Find where the given text appears and provide that cell's center as [X, Y] coordinate. 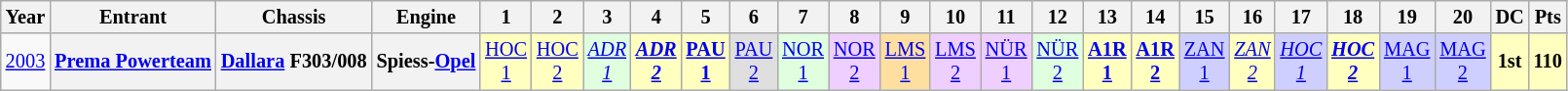
ADR1 [608, 62]
ZAN2 [1252, 62]
ADR2 [656, 62]
ZAN1 [1205, 62]
4 [656, 17]
Spiess-Opel [427, 62]
MAG1 [1406, 62]
20 [1463, 17]
Chassis [294, 17]
Prema Powerteam [132, 62]
2 [557, 17]
7 [803, 17]
NÜR1 [1007, 62]
PAU1 [706, 62]
Year [25, 17]
11 [1007, 17]
5 [706, 17]
14 [1155, 17]
Entrant [132, 17]
PAU2 [754, 62]
NOR1 [803, 62]
17 [1301, 17]
15 [1205, 17]
19 [1406, 17]
110 [1549, 62]
9 [906, 17]
1st [1510, 62]
Engine [427, 17]
Pts [1549, 17]
1 [506, 17]
Dallara F303/008 [294, 62]
NOR2 [855, 62]
13 [1106, 17]
A1R1 [1106, 62]
8 [855, 17]
10 [955, 17]
LMS1 [906, 62]
LMS2 [955, 62]
2003 [25, 62]
A1R2 [1155, 62]
18 [1353, 17]
6 [754, 17]
MAG2 [1463, 62]
NÜR2 [1058, 62]
12 [1058, 17]
16 [1252, 17]
DC [1510, 17]
3 [608, 17]
